Locate the cell with the specified text and output its (x, y) center coordinate. 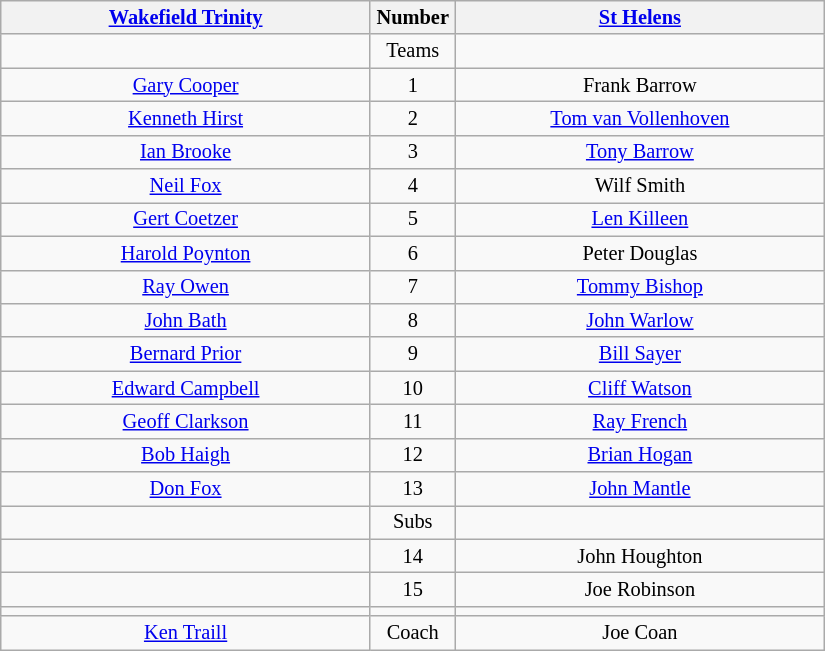
Gary Cooper (186, 85)
Neil Fox (186, 186)
5 (412, 219)
1 (412, 85)
Kenneth Hirst (186, 118)
John Houghton (640, 556)
14 (412, 556)
Peter Douglas (640, 253)
John Mantle (640, 489)
Tommy Bishop (640, 287)
Ken Traill (186, 633)
Bill Sayer (640, 354)
4 (412, 186)
Gert Coetzer (186, 219)
Wakefield Trinity (186, 17)
Joe Robinson (640, 589)
Bernard Prior (186, 354)
Teams (412, 51)
Len Killeen (640, 219)
Frank Barrow (640, 85)
Ray French (640, 421)
Ray Owen (186, 287)
Geoff Clarkson (186, 421)
Don Fox (186, 489)
10 (412, 388)
Brian Hogan (640, 455)
9 (412, 354)
Edward Campbell (186, 388)
Tom van Vollenhoven (640, 118)
Subs (412, 522)
Cliff Watson (640, 388)
John Bath (186, 320)
Joe Coan (640, 633)
St Helens (640, 17)
Ian Brooke (186, 152)
John Warlow (640, 320)
6 (412, 253)
12 (412, 455)
8 (412, 320)
15 (412, 589)
Tony Barrow (640, 152)
7 (412, 287)
Wilf Smith (640, 186)
Bob Haigh (186, 455)
3 (412, 152)
2 (412, 118)
Harold Poynton (186, 253)
13 (412, 489)
Number (412, 17)
Coach (412, 633)
11 (412, 421)
